Determine the [X, Y] coordinate at the center of the cell enclosing the given text.  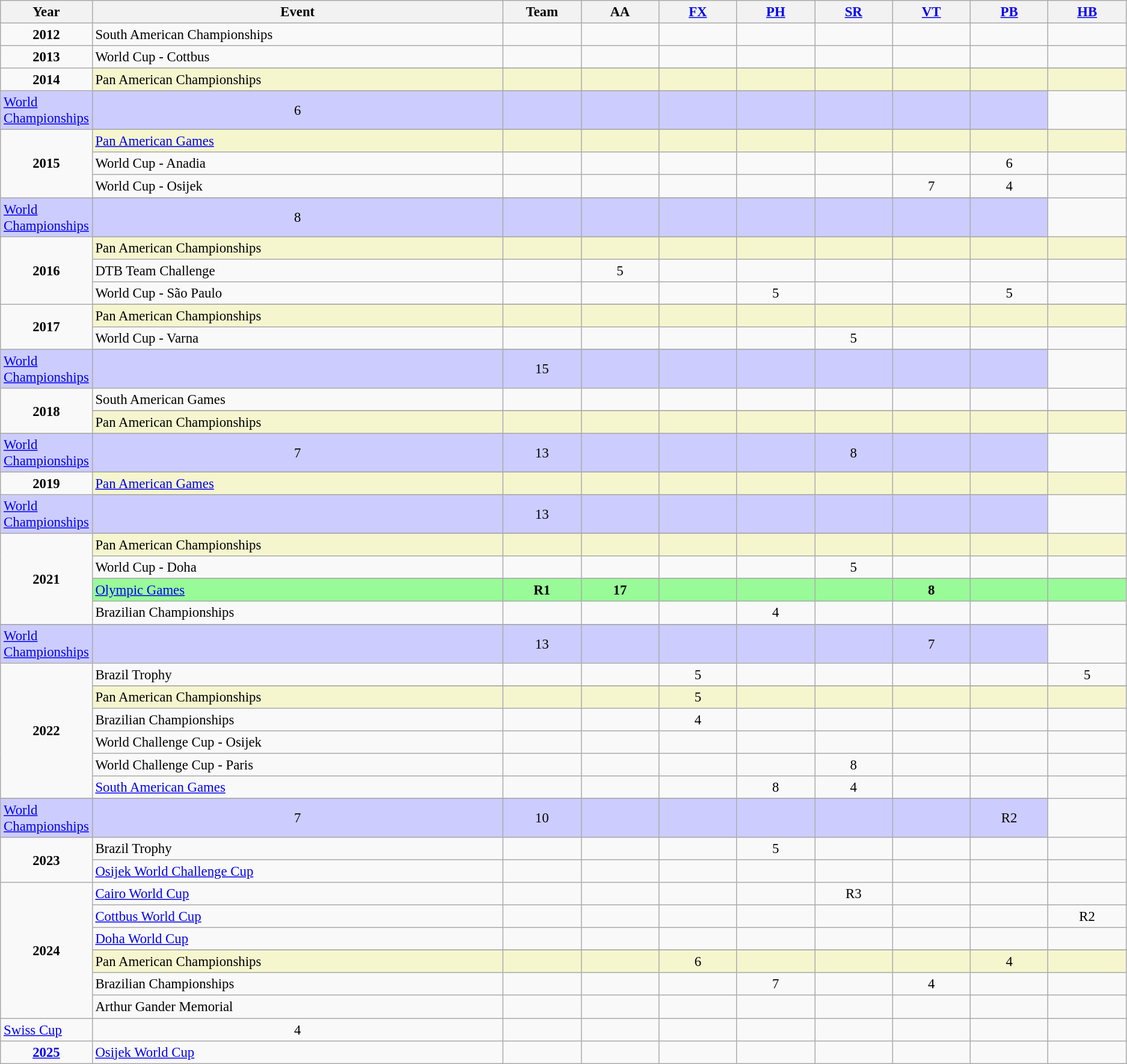
World Cup - Osijek [297, 186]
Doha World Cup [297, 939]
World Challenge Cup - Osijek [297, 742]
Osijek World Cup [297, 1052]
World Cup - Cottbus [297, 57]
World Cup - São Paulo [297, 293]
17 [619, 590]
FX [698, 12]
World Challenge Cup - Paris [297, 765]
Arthur Gander Memorial [297, 1007]
2013 [46, 57]
R3 [854, 894]
HB [1087, 12]
Swiss Cup [46, 1030]
2019 [46, 484]
2014 [46, 80]
2015 [46, 164]
10 [542, 818]
World Cup - Doha [297, 567]
VT [931, 12]
PH [776, 12]
Team [542, 12]
2021 [46, 579]
2018 [46, 411]
DTB Team Challenge [297, 271]
2025 [46, 1052]
South American Championships [297, 35]
World Cup - Anadia [297, 164]
2012 [46, 35]
AA [619, 12]
2022 [46, 731]
2024 [46, 950]
15 [542, 369]
Osijek World Challenge Cup [297, 872]
Year [46, 12]
Event [297, 12]
SR [854, 12]
Olympic Games [297, 590]
Cairo World Cup [297, 894]
PB [1009, 12]
Cottbus World Cup [297, 917]
2023 [46, 860]
2017 [46, 327]
2016 [46, 271]
World Cup - Varna [297, 338]
R1 [542, 590]
